Return (x, y) of the center of cell containing provided text 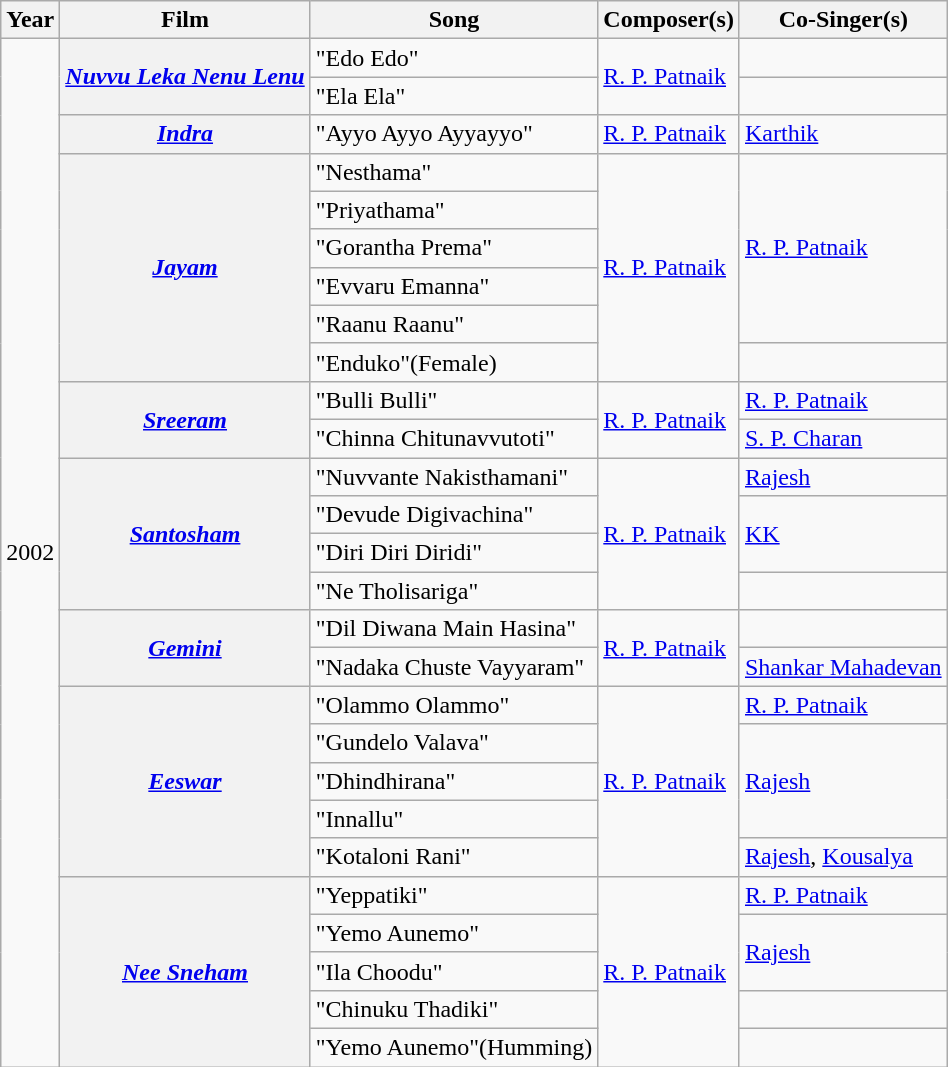
"Dhindhirana" (454, 781)
Gemini (185, 648)
"Nesthama" (454, 172)
"Devude Digivachina" (454, 515)
"Edo Edo" (454, 58)
"Ela Ela" (454, 96)
"Ila Choodu" (454, 971)
Karthik (843, 134)
Santosham (185, 534)
"Evvaru Emanna" (454, 286)
"Olammo Olammo" (454, 705)
"Dil Diwana Main Hasina" (454, 629)
"Innallu" (454, 819)
"Kotaloni Rani" (454, 857)
Sreeram (185, 419)
"Gundelo Valava" (454, 743)
Rajesh, Kousalya (843, 857)
Shankar Mahadevan (843, 667)
"Bulli Bulli" (454, 400)
"Chinna Chitunavvutoti" (454, 438)
"Yemo Aunemo" (454, 933)
"Enduko"(Female) (454, 362)
Film (185, 20)
Song (454, 20)
"Nuvvante Nakisthamani" (454, 477)
"Gorantha Prema" (454, 248)
"Ne Tholisariga" (454, 591)
Composer(s) (669, 20)
"Chinuku Thadiki" (454, 1009)
"Ayyo Ayyo Ayyayyo" (454, 134)
S. P. Charan (843, 438)
"Diri Diri Diridi" (454, 553)
"Nadaka Chuste Vayyaram" (454, 667)
"Raanu Raanu" (454, 324)
Indra (185, 134)
Jayam (185, 267)
"Priyathama" (454, 210)
KK (843, 534)
Co-Singer(s) (843, 20)
Nuvvu Leka Nenu Lenu (185, 77)
Year (30, 20)
"Yemo Aunemo"(Humming) (454, 1047)
Nee Sneham (185, 971)
"Yeppatiki" (454, 895)
Eeswar (185, 781)
2002 (30, 553)
